Locate the cell with the specified text and output its (x, y) center coordinate. 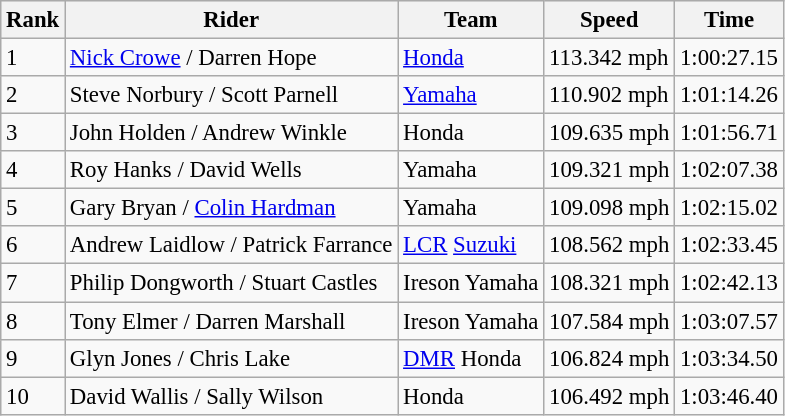
Philip Dongworth / Stuart Castles (232, 283)
LCR Suzuki (471, 245)
1 (33, 58)
Tony Elmer / Darren Marshall (232, 321)
1:02:15.02 (730, 208)
Team (471, 20)
Glyn Jones / Chris Lake (232, 358)
106.492 mph (610, 396)
1:02:33.45 (730, 245)
1:01:56.71 (730, 133)
John Holden / Andrew Winkle (232, 133)
6 (33, 245)
Gary Bryan / Colin Hardman (232, 208)
Rider (232, 20)
1:02:07.38 (730, 170)
1:01:14.26 (730, 95)
1:03:07.57 (730, 321)
4 (33, 170)
108.321 mph (610, 283)
7 (33, 283)
1:03:34.50 (730, 358)
113.342 mph (610, 58)
Steve Norbury / Scott Parnell (232, 95)
DMR Honda (471, 358)
106.824 mph (610, 358)
Andrew Laidlow / Patrick Farrance (232, 245)
1:02:42.13 (730, 283)
107.584 mph (610, 321)
1:00:27.15 (730, 58)
108.562 mph (610, 245)
Time (730, 20)
5 (33, 208)
3 (33, 133)
109.098 mph (610, 208)
10 (33, 396)
9 (33, 358)
109.635 mph (610, 133)
2 (33, 95)
110.902 mph (610, 95)
Roy Hanks / David Wells (232, 170)
109.321 mph (610, 170)
David Wallis / Sally Wilson (232, 396)
1:03:46.40 (730, 396)
Speed (610, 20)
Rank (33, 20)
Nick Crowe / Darren Hope (232, 58)
8 (33, 321)
